Determine the [x, y] coordinate at the center of the cell enclosing the given text.  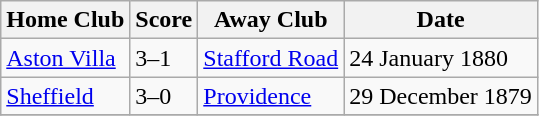
3–1 [164, 58]
29 December 1879 [441, 96]
Date [441, 20]
Aston Villa [66, 58]
Score [164, 20]
Home Club [66, 20]
Providence [271, 96]
Sheffield [66, 96]
Away Club [271, 20]
24 January 1880 [441, 58]
Stafford Road [271, 58]
3–0 [164, 96]
